Capture the cell that displays the provided text and extract its (X, Y) central coordinate. 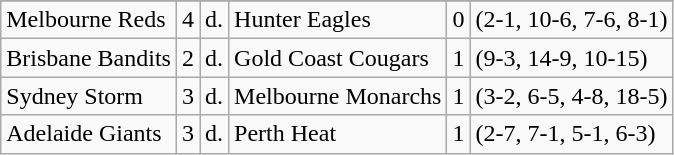
(9-3, 14-9, 10-15) (572, 58)
Melbourne Monarchs (338, 96)
2 (188, 58)
Brisbane Bandits (89, 58)
Melbourne Reds (89, 20)
Hunter Eagles (338, 20)
(2-7, 7-1, 5-1, 6-3) (572, 134)
(3-2, 6-5, 4-8, 18-5) (572, 96)
4 (188, 20)
Gold Coast Cougars (338, 58)
0 (458, 20)
Perth Heat (338, 134)
(2-1, 10-6, 7-6, 8-1) (572, 20)
Sydney Storm (89, 96)
Adelaide Giants (89, 134)
